Pinpoint the cell where the given text exists, returning its (X, Y) midpoint coordinate. 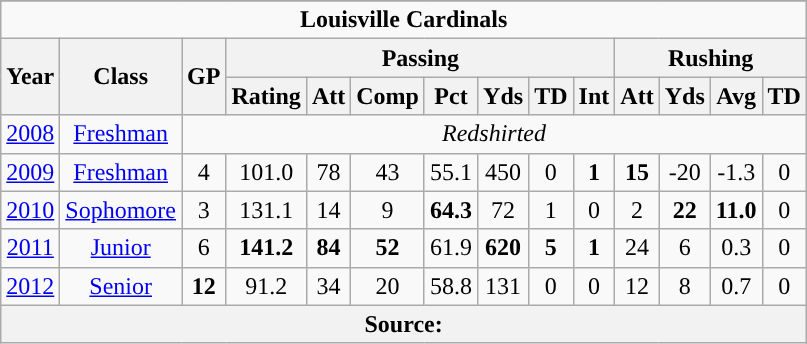
Rushing (711, 58)
84 (328, 248)
450 (504, 172)
GP (204, 77)
Redshirted (494, 134)
0.7 (736, 286)
Junior (121, 248)
620 (504, 248)
Rating (266, 96)
3 (204, 210)
0.3 (736, 248)
22 (684, 210)
61.9 (450, 248)
64.3 (450, 210)
Avg (736, 96)
-20 (684, 172)
Int (594, 96)
2011 (30, 248)
9 (388, 210)
Passing (420, 58)
8 (684, 286)
Pct (450, 96)
2 (637, 210)
Class (121, 77)
14 (328, 210)
58.8 (450, 286)
43 (388, 172)
101.0 (266, 172)
24 (637, 248)
34 (328, 286)
141.2 (266, 248)
131 (504, 286)
2008 (30, 134)
Source: (404, 324)
11.0 (736, 210)
-1.3 (736, 172)
Senior (121, 286)
91.2 (266, 286)
Comp (388, 96)
55.1 (450, 172)
15 (637, 172)
2009 (30, 172)
78 (328, 172)
2010 (30, 210)
2012 (30, 286)
Sophomore (121, 210)
Louisville Cardinals (404, 20)
5 (551, 248)
4 (204, 172)
52 (388, 248)
Year (30, 77)
20 (388, 286)
72 (504, 210)
131.1 (266, 210)
